Output the [x, y] coordinate of the center of the cell containing the given text.  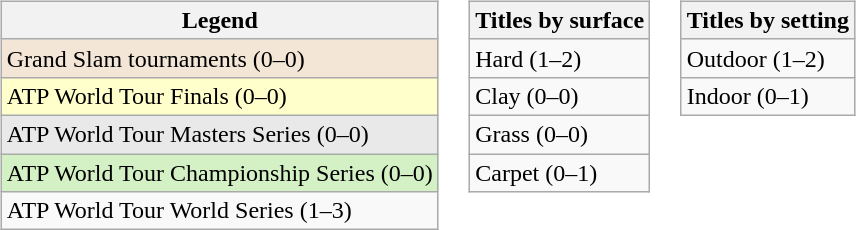
ATP World Tour Finals (0–0) [220, 96]
ATP World Tour Championship Series (0–0) [220, 173]
ATP World Tour Masters Series (0–0) [220, 134]
Clay (0–0) [560, 96]
Outdoor (1–2) [768, 58]
Legend [220, 20]
Grass (0–0) [560, 134]
ATP World Tour World Series (1–3) [220, 211]
Indoor (0–1) [768, 96]
Titles by setting [768, 20]
Hard (1–2) [560, 58]
Carpet (0–1) [560, 173]
Titles by surface [560, 20]
Grand Slam tournaments (0–0) [220, 58]
